Extract the (X, Y) coordinate from the center of the cell holding the provided text.  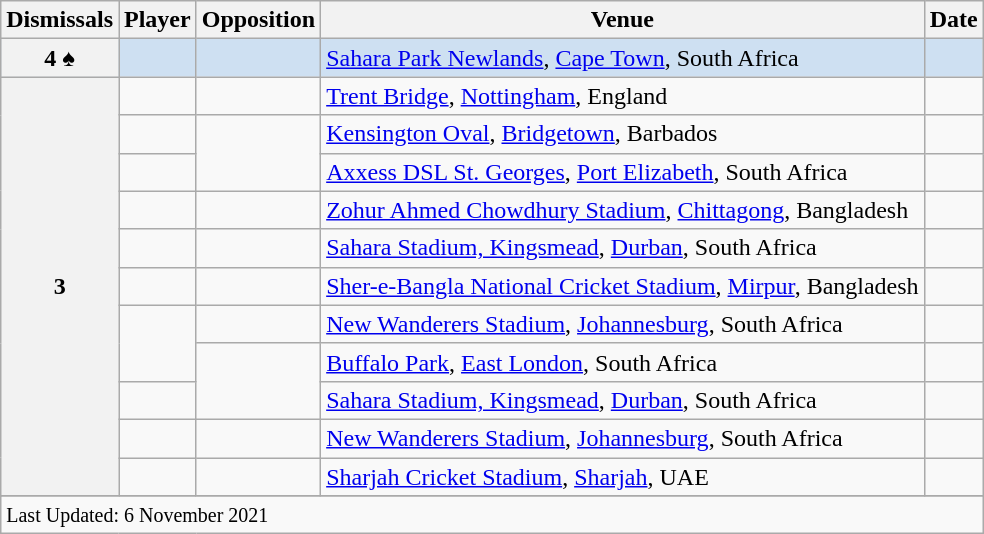
Sahara Park Newlands, Cape Town, South Africa (622, 58)
Kensington Oval, Bridgetown, Barbados (622, 134)
4 ♠ (60, 58)
Player (157, 20)
Dismissals (60, 20)
Trent Bridge, Nottingham, England (622, 96)
Last Updated: 6 November 2021 (492, 515)
Venue (622, 20)
Sher-e-Bangla National Cricket Stadium, Mirpur, Bangladesh (622, 286)
Axxess DSL St. Georges, Port Elizabeth, South Africa (622, 172)
Sharjah Cricket Stadium, Sharjah, UAE (622, 477)
Date (954, 20)
Buffalo Park, East London, South Africa (622, 362)
3 (60, 286)
Opposition (258, 20)
Zohur Ahmed Chowdhury Stadium, Chittagong, Bangladesh (622, 210)
